Return the (x, y) coordinate for the center point of the cell that contains the specified text.  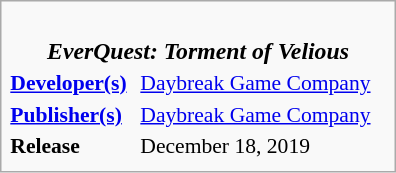
Release (72, 146)
Publisher(s) (72, 114)
December 18, 2019 (263, 146)
Developer(s) (72, 83)
EverQuest: Torment of Velious (198, 38)
